Search for the cell housing the specified text and yield its (X, Y) center coordinate. 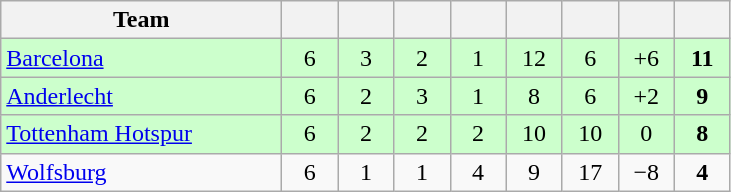
+6 (646, 58)
Wolfsburg (142, 172)
12 (534, 58)
0 (646, 134)
Barcelona (142, 58)
Team (142, 20)
17 (590, 172)
Tottenham Hotspur (142, 134)
11 (702, 58)
+2 (646, 96)
−8 (646, 172)
Anderlecht (142, 96)
